Return the (X, Y) coordinate for the center point of the cell that contains the specified text.  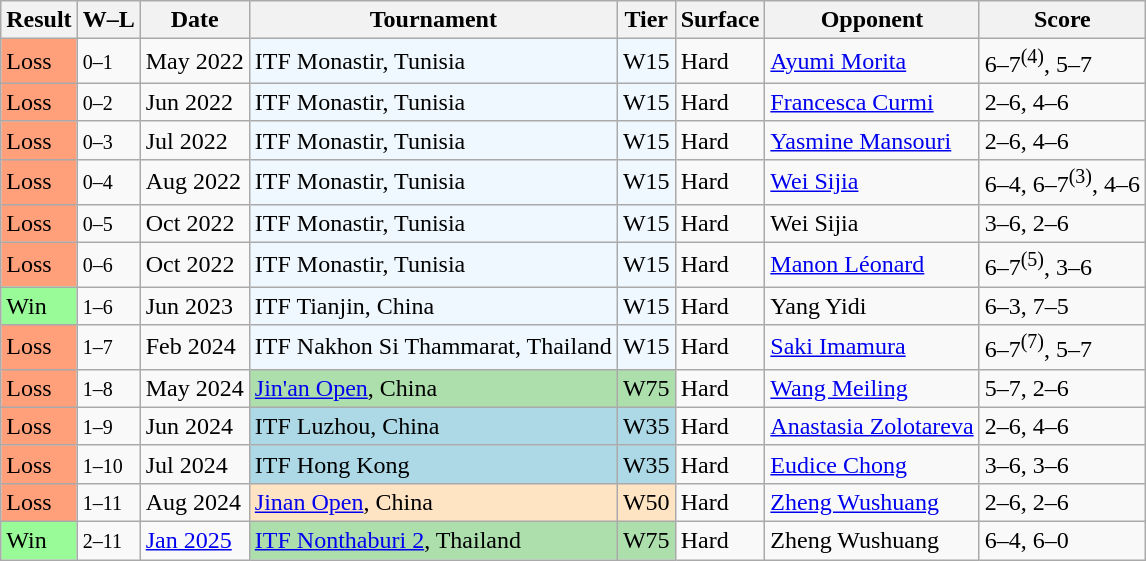
ITF Nonthaburi 2, Thailand (433, 541)
Jinan Open, China (433, 502)
W–L (108, 20)
0–2 (108, 102)
Surface (720, 20)
1–7 (108, 348)
0–3 (108, 140)
Yasmine Mansouri (872, 140)
Result (39, 20)
0–1 (108, 62)
1–10 (108, 464)
2–11 (108, 541)
Date (194, 20)
6–4, 6–0 (1062, 541)
Opponent (872, 20)
0–5 (108, 223)
1–6 (108, 306)
Feb 2024 (194, 348)
5–7, 2–6 (1062, 388)
Yang Yidi (872, 306)
Eudice Chong (872, 464)
May 2022 (194, 62)
6–7(4), 5–7 (1062, 62)
Saki Imamura (872, 348)
Ayumi Morita (872, 62)
Jan 2025 (194, 541)
1–11 (108, 502)
Anastasia Zolotareva (872, 426)
Wang Meiling (872, 388)
Jul 2022 (194, 140)
1–9 (108, 426)
Jin'an Open, China (433, 388)
Jul 2024 (194, 464)
May 2024 (194, 388)
W50 (646, 502)
ITF Hong Kong (433, 464)
Jun 2022 (194, 102)
6–7(7), 5–7 (1062, 348)
Aug 2022 (194, 182)
0–6 (108, 264)
6–7(5), 3–6 (1062, 264)
2–6, 2–6 (1062, 502)
Jun 2024 (194, 426)
Score (1062, 20)
Jun 2023 (194, 306)
ITF Tianjin, China (433, 306)
3–6, 3–6 (1062, 464)
Tournament (433, 20)
6–3, 7–5 (1062, 306)
Francesca Curmi (872, 102)
ITF Luzhou, China (433, 426)
6–4, 6–7(3), 4–6 (1062, 182)
Aug 2024 (194, 502)
0–4 (108, 182)
1–8 (108, 388)
ITF Nakhon Si Thammarat, Thailand (433, 348)
Manon Léonard (872, 264)
3–6, 2–6 (1062, 223)
Tier (646, 20)
